Return (X, Y) of the center of cell containing provided text 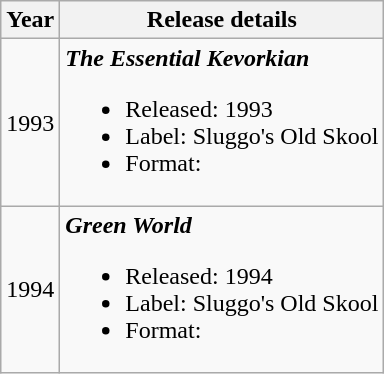
Release details (222, 20)
Year (30, 20)
Green WorldReleased: 1994Label: Sluggo's Old SkoolFormat: (222, 290)
1994 (30, 290)
The Essential KevorkianReleased: 1993Label: Sluggo's Old SkoolFormat: (222, 122)
1993 (30, 122)
